Output the (x, y) coordinate of the center of the cell containing the given text.  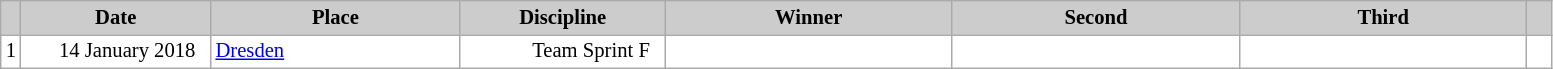
1 (11, 51)
Winner (808, 17)
Date (116, 17)
Dresden (336, 51)
Second (1096, 17)
Place (336, 17)
Discipline (562, 17)
Team Sprint F (562, 51)
14 January 2018 (116, 51)
Third (1384, 17)
